Capture the cell that displays the provided text and extract its [x, y] central coordinate. 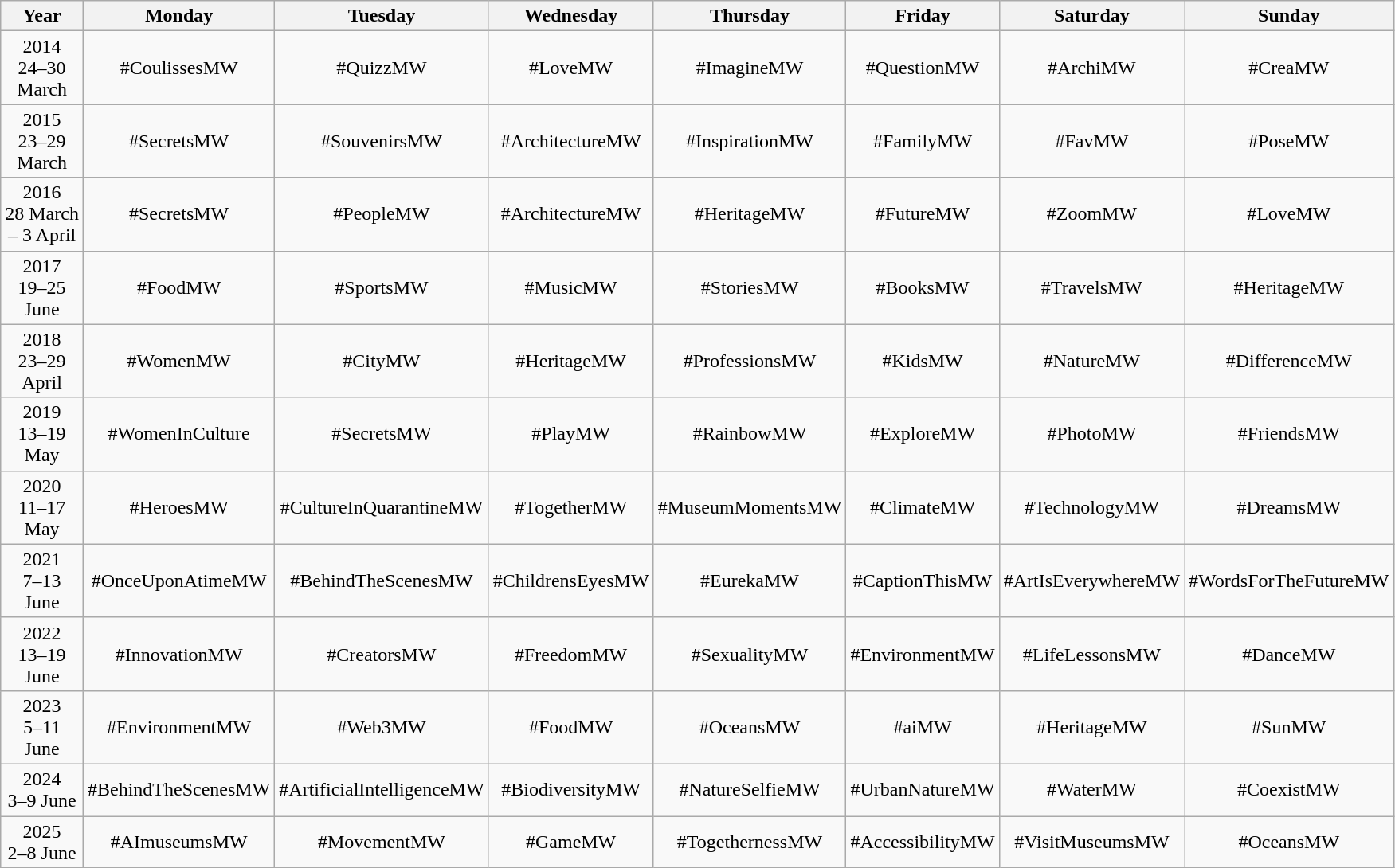
Friday [923, 16]
#TravelsMW [1091, 287]
20235–11 June [42, 727]
#CaptionThisMW [923, 581]
#NatureSelfieMW [750, 790]
#TechnologyMW [1091, 507]
#aiMW [923, 727]
#SportsMW [382, 287]
#MovementMW [382, 841]
Wednesday [570, 16]
#CoexistMW [1289, 790]
201823–29 April [42, 361]
#Web3MW [382, 727]
#PlayMW [570, 434]
Thursday [750, 16]
#QuestionMW [923, 68]
#StoriesMW [750, 287]
#InnovationMW [178, 654]
#CultureInQuarantineMW [382, 507]
#DanceMW [1289, 654]
Monday [178, 16]
#SouvenirsMW [382, 141]
#WomenMW [178, 361]
#FreedomMW [570, 654]
#ImagineMW [750, 68]
#ArchiMW [1091, 68]
#ExploreMW [923, 434]
201913–19 May [42, 434]
#SunMW [1289, 727]
Sunday [1289, 16]
#BooksMW [923, 287]
202011–17 May [42, 507]
Year [42, 16]
#NatureMW [1091, 361]
#WomenInCulture [178, 434]
#MuseumMomentsMW [750, 507]
#PoseMW [1289, 141]
#TogethernessMW [750, 841]
#DifferenceMW [1289, 361]
20252–8 June [42, 841]
201424–30 March [42, 68]
#ArtIsEverywhereMW [1091, 581]
#LifeLessonsMW [1091, 654]
Saturday [1091, 16]
#ArtificialIntelligenceMW [382, 790]
#QuizzMW [382, 68]
Tuesday [382, 16]
#ZoomMW [1091, 214]
#UrbanNatureMW [923, 790]
#FriendsMW [1289, 434]
#AImuseumsMW [178, 841]
#PeopleMW [382, 214]
#RainbowMW [750, 434]
#ClimateMW [923, 507]
#InspirationMW [750, 141]
#HeroesMW [178, 507]
201523–29 March [42, 141]
#CoulissesMW [178, 68]
#ChildrensEyesMW [570, 581]
#KidsMW [923, 361]
#WordsForTheFutureMW [1289, 581]
201628 March – 3 April [42, 214]
#CityMW [382, 361]
#GameMW [570, 841]
#ProfessionsMW [750, 361]
#MusicMW [570, 287]
201719–25 June [42, 287]
202213–19 June [42, 654]
#PhotoMW [1091, 434]
#WaterMW [1091, 790]
#EurekaMW [750, 581]
20243–9 June [42, 790]
#FamilyMW [923, 141]
#FavMW [1091, 141]
#BiodiversityMW [570, 790]
#CreaMW [1289, 68]
#SexualityMW [750, 654]
#VisitMuseumsMW [1091, 841]
#TogetherMW [570, 507]
20217–13 June [42, 581]
#FutureMW [923, 214]
#OnceUponAtimeMW [178, 581]
#DreamsMW [1289, 507]
#AccessibilityMW [923, 841]
#CreatorsMW [382, 654]
